Find where the given text appears and provide that cell's center as (X, Y) coordinate. 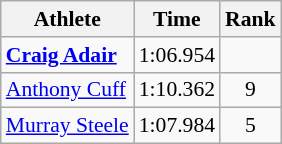
5 (250, 126)
1:10.362 (177, 90)
Murray Steele (68, 126)
Craig Adair (68, 55)
Time (177, 19)
Rank (250, 19)
9 (250, 90)
Athlete (68, 19)
Anthony Cuff (68, 90)
1:07.984 (177, 126)
1:06.954 (177, 55)
